Scan for the cell matching the given text and deliver its (x, y) coordinate at center. 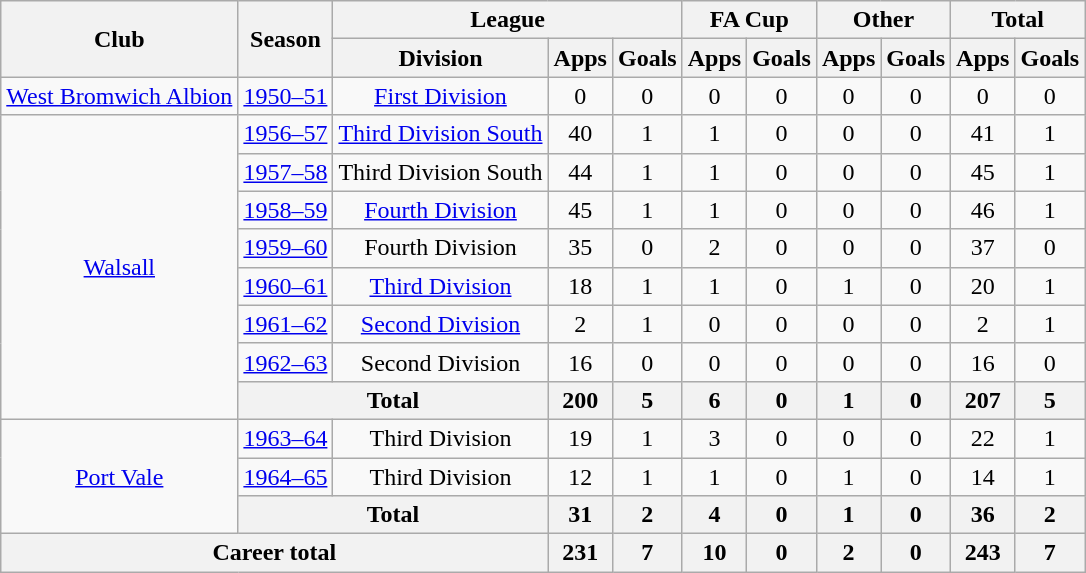
19 (580, 438)
12 (580, 477)
36 (983, 515)
Career total (274, 553)
18 (580, 286)
35 (580, 248)
200 (580, 400)
1962–63 (286, 362)
West Bromwich Albion (120, 96)
3 (714, 438)
1959–60 (286, 248)
1956–57 (286, 134)
League (508, 20)
Season (286, 39)
Port Vale (120, 476)
40 (580, 134)
Walsall (120, 267)
1961–62 (286, 324)
1950–51 (286, 96)
37 (983, 248)
1964–65 (286, 477)
44 (580, 172)
1958–59 (286, 210)
First Division (440, 96)
10 (714, 553)
14 (983, 477)
243 (983, 553)
6 (714, 400)
FA Cup (749, 20)
41 (983, 134)
Division (440, 58)
46 (983, 210)
207 (983, 400)
1960–61 (286, 286)
4 (714, 515)
1963–64 (286, 438)
Other (883, 20)
20 (983, 286)
231 (580, 553)
Club (120, 39)
1957–58 (286, 172)
22 (983, 438)
31 (580, 515)
